Determine the (x, y) coordinate at the center of the cell enclosing the given text.  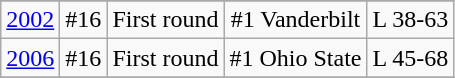
2006 (30, 58)
L 38-63 (410, 20)
L 45-68 (410, 58)
#1 Ohio State (296, 58)
#1 Vanderbilt (296, 20)
2002 (30, 20)
